Detect which cell encompasses the target text, then output its [x, y] center coordinate. 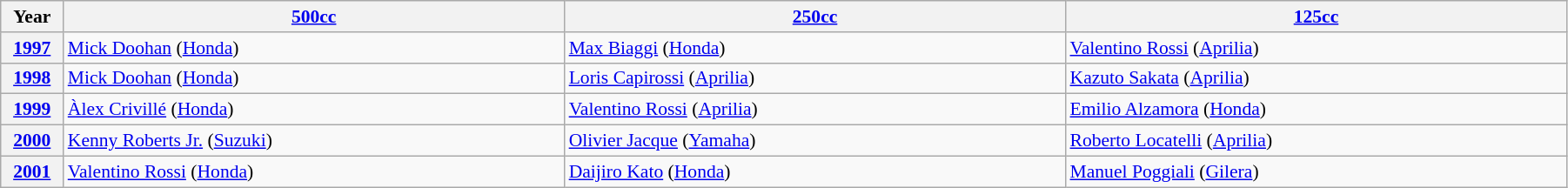
Emilio Alzamora (Honda) [1316, 110]
Valentino Rossi (Honda) [314, 171]
Max Biaggi (Honda) [815, 48]
Loris Capirossi (Aprilia) [815, 78]
250cc [815, 17]
1999 [32, 110]
Kenny Roberts Jr. (Suzuki) [314, 141]
1997 [32, 48]
Roberto Locatelli (Aprilia) [1316, 141]
2001 [32, 171]
125cc [1316, 17]
Olivier Jacque (Yamaha) [815, 141]
Daijiro Kato (Honda) [815, 171]
Manuel Poggiali (Gilera) [1316, 171]
Year [32, 17]
Kazuto Sakata (Aprilia) [1316, 78]
500cc [314, 17]
2000 [32, 141]
1998 [32, 78]
Àlex Crivillé (Honda) [314, 110]
